Identify which cell holds the provided text, then report its (x, y) central coordinate. 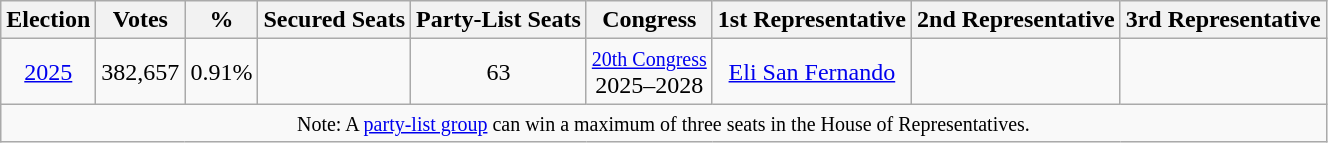
2nd Representative (1016, 20)
Secured Seats (334, 20)
Election (48, 20)
Note: A party-list group can win a maximum of three seats in the House of Representatives. (664, 123)
Congress (649, 20)
20th Congress2025–2028 (649, 72)
Party-List Seats (499, 20)
0.91% (222, 72)
Votes (140, 20)
% (222, 20)
382,657 (140, 72)
Eli San Fernando (812, 72)
3rd Representative (1223, 20)
2025 (48, 72)
1st Representative (812, 20)
63 (499, 72)
